Return the (x, y) coordinate for the center point of the cell that contains the specified text.  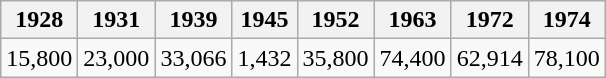
23,000 (116, 58)
1928 (40, 20)
1972 (490, 20)
1931 (116, 20)
1939 (194, 20)
1,432 (264, 58)
78,100 (566, 58)
74,400 (412, 58)
33,066 (194, 58)
35,800 (336, 58)
1945 (264, 20)
15,800 (40, 58)
1963 (412, 20)
62,914 (490, 58)
1974 (566, 20)
1952 (336, 20)
